Scan for the cell matching the given text and deliver its [X, Y] coordinate at center. 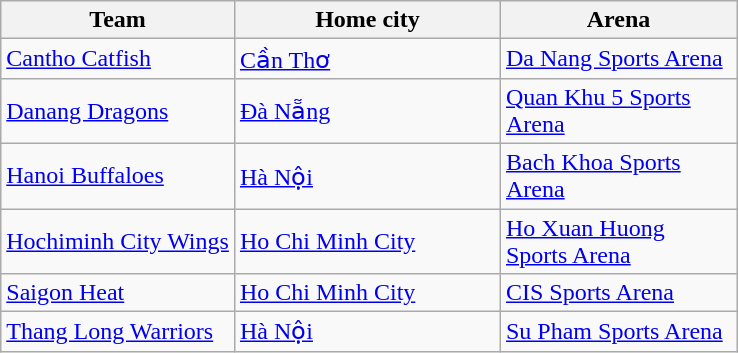
Ho Xuan Huong Sports Arena [618, 240]
Cantho Catfish [118, 59]
Danang Dragons [118, 110]
Đà Nẵng [367, 110]
Thang Long Warriors [118, 332]
CIS Sports Arena [618, 293]
Quan Khu 5 Sports Arena [618, 110]
Da Nang Sports Arena [618, 59]
Cần Thơ [367, 59]
Team [118, 20]
Su Pham Sports Arena [618, 332]
Home city [367, 20]
Hochiminh City Wings [118, 240]
Arena [618, 20]
Hanoi Buffaloes [118, 176]
Saigon Heat [118, 293]
Bach Khoa Sports Arena [618, 176]
